Detect which cell encompasses the target text, then output its (x, y) center coordinate. 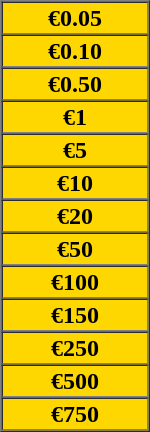
€150 (76, 314)
€1 (76, 116)
€50 (76, 248)
€5 (76, 150)
€0.05 (76, 18)
€250 (76, 348)
€0.50 (76, 84)
€500 (76, 380)
€0.10 (76, 50)
€20 (76, 216)
€10 (76, 182)
€100 (76, 282)
€750 (76, 414)
